Find where the given text appears and provide that cell's center as [x, y] coordinate. 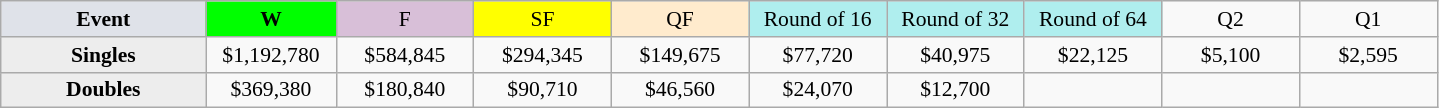
Singles [104, 55]
$12,700 [955, 90]
$77,720 [818, 55]
$90,710 [543, 90]
$149,675 [680, 55]
$2,595 [1368, 55]
Round of 64 [1093, 19]
Q1 [1368, 19]
$294,345 [543, 55]
Round of 16 [818, 19]
SF [543, 19]
$5,100 [1231, 55]
$22,125 [1093, 55]
W [271, 19]
Q2 [1231, 19]
Round of 32 [955, 19]
Doubles [104, 90]
$40,975 [955, 55]
$1,192,780 [271, 55]
F [405, 19]
$180,840 [405, 90]
$584,845 [405, 55]
$369,380 [271, 90]
$24,070 [818, 90]
$46,560 [680, 90]
QF [680, 19]
Event [104, 19]
